Detect which cell encompasses the target text, then output its [x, y] center coordinate. 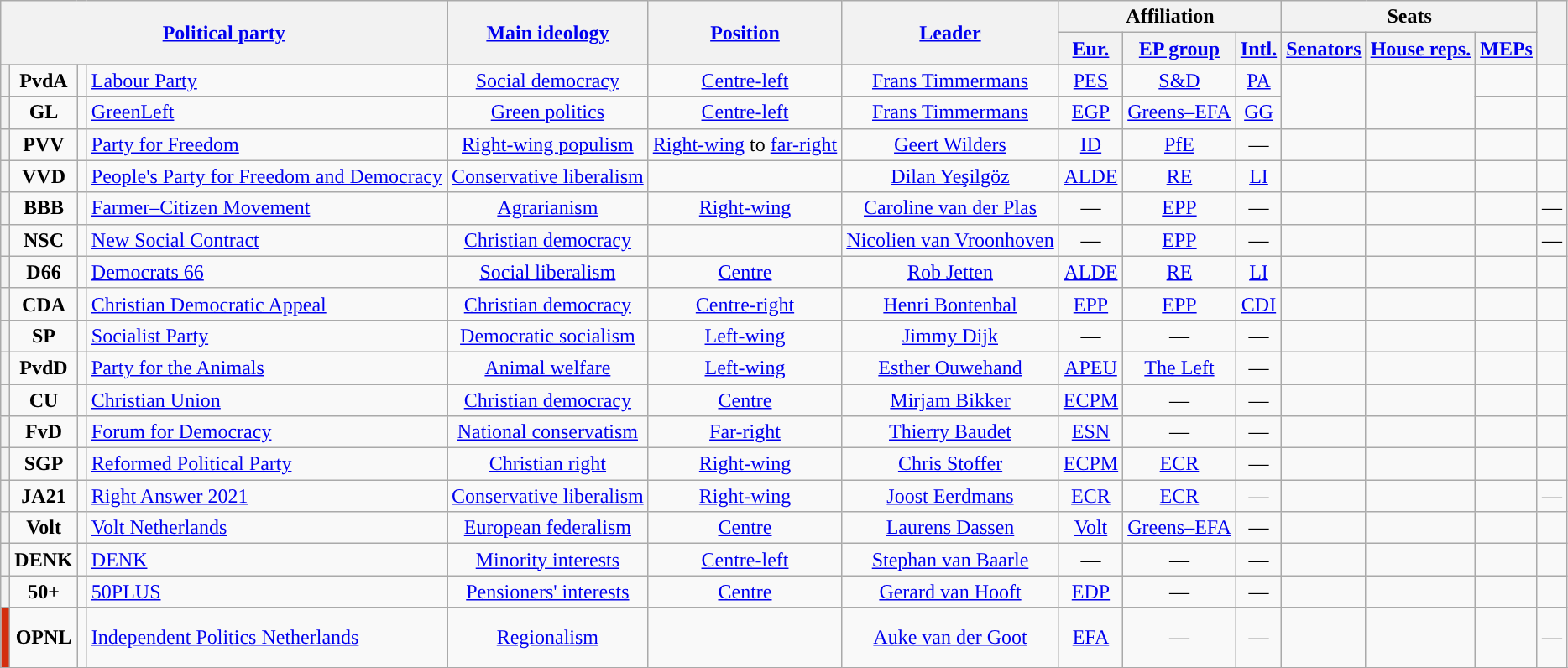
ID [1090, 144]
House reps. [1420, 49]
Christian right [548, 464]
Right Answer 2021 [267, 496]
Position [745, 33]
Regionalism [548, 638]
GreenLeft [267, 112]
PfE [1180, 144]
Labour Party [267, 81]
Leader [950, 33]
Thierry Baudet [950, 432]
PES [1090, 81]
PvdD [44, 368]
Reformed Political Party [267, 464]
Independent Politics Netherlands [267, 638]
People's Party for Freedom and Democracy [267, 176]
Animal welfare [548, 368]
BBB [44, 208]
Volt Netherlands [267, 528]
SGP [44, 464]
Senators [1324, 49]
Gerard van Hooft [950, 592]
PA [1258, 81]
Farmer–Citizen Movement [267, 208]
CDI [1258, 304]
New Social Contract [267, 240]
Intl. [1258, 49]
NSC [44, 240]
Affiliation [1170, 17]
Centre-right [745, 304]
EGP [1090, 112]
Forum for Democracy [267, 432]
Minority interests [548, 560]
Rob Jetten [950, 272]
Chris Stoffer [950, 464]
Laurens Dassen [950, 528]
Seats [1410, 17]
ESN [1090, 432]
European federalism [548, 528]
EDP [1090, 592]
50PLUS [267, 592]
Esther Ouwehand [950, 368]
Eur. [1090, 49]
Green politics [548, 112]
PvdA [44, 81]
Social liberalism [548, 272]
EP group [1180, 49]
MEPs [1507, 49]
Christian Union [267, 400]
Right-wing populism [548, 144]
APEU [1090, 368]
Auke van der Goot [950, 638]
Christian Democratic Appeal [267, 304]
Caroline van der Plas [950, 208]
D66 [44, 272]
JA21 [44, 496]
Far-right [745, 432]
PVV [44, 144]
SP [44, 336]
Dilan Yeşilgöz [950, 176]
Party for Freedom [267, 144]
Mirjam Bikker [950, 400]
Democrats 66 [267, 272]
EFA [1090, 638]
Stephan van Baarle [950, 560]
Agrarianism [548, 208]
Political party [224, 33]
50+ [44, 592]
GG [1258, 112]
GL [44, 112]
OPNL [44, 638]
The Left [1180, 368]
FvD [44, 432]
Henri Bontenbal [950, 304]
Right-wing to far-right [745, 144]
Party for the Animals [267, 368]
VVD [44, 176]
National conservatism [548, 432]
Main ideology [548, 33]
Democratic socialism [548, 336]
Nicolien van Vroonhoven [950, 240]
Joost Eerdmans [950, 496]
Socialist Party [267, 336]
CDA [44, 304]
Social democracy [548, 81]
Geert Wilders [950, 144]
Jimmy Dijk [950, 336]
CU [44, 400]
S&D [1180, 81]
Pensioners' interests [548, 592]
